Pinpoint the cell where the given text exists, returning its (x, y) midpoint coordinate. 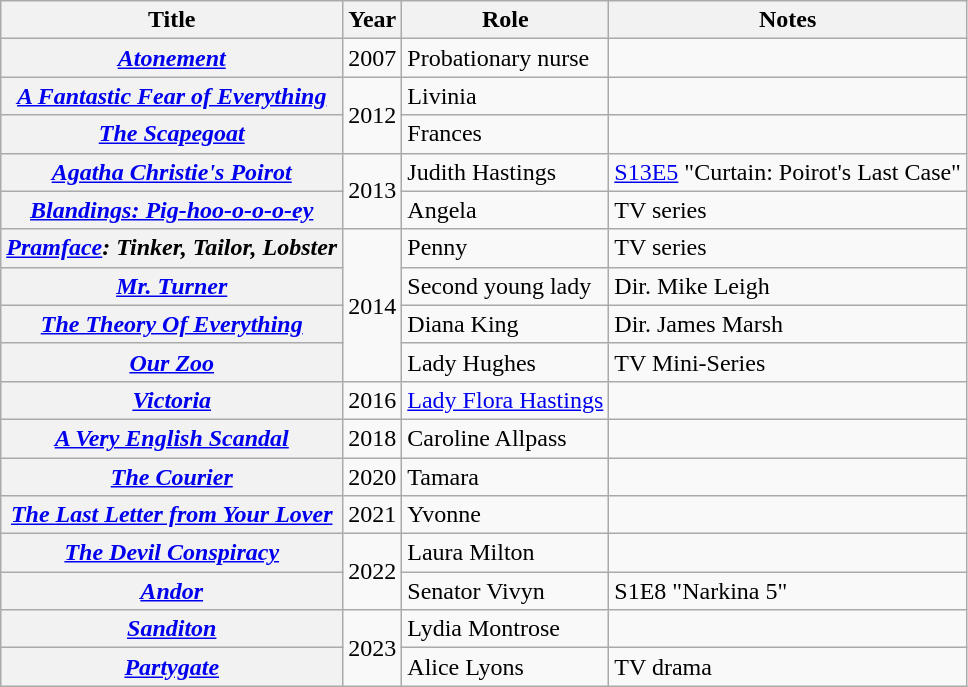
Lady Hughes (506, 362)
Title (172, 20)
2016 (372, 400)
2021 (372, 515)
Mr. Turner (172, 286)
Lydia Montrose (506, 629)
2023 (372, 648)
2014 (372, 305)
Notes (788, 20)
Pramface: Tinker, Tailor, Lobster (172, 248)
A Very English Scandal (172, 438)
The Scapegoat (172, 134)
Senator Vivyn (506, 591)
Penny (506, 248)
Our Zoo (172, 362)
Dir. Mike Leigh (788, 286)
Role (506, 20)
Year (372, 20)
Livinia (506, 96)
Blandings: Pig-hoo-o-o-o-ey (172, 210)
Tamara (506, 477)
Dir. James Marsh (788, 324)
TV Mini-Series (788, 362)
The Last Letter from Your Lover (172, 515)
Lady Flora Hastings (506, 400)
2018 (372, 438)
Second young lady (506, 286)
2012 (372, 115)
TV drama (788, 667)
Judith Hastings (506, 172)
Caroline Allpass (506, 438)
Andor (172, 591)
Agatha Christie's Poirot (172, 172)
2013 (372, 191)
A Fantastic Fear of Everything (172, 96)
Laura Milton (506, 553)
2007 (372, 58)
S13E5 "Curtain: Poirot's Last Case" (788, 172)
Victoria (172, 400)
Probationary nurse (506, 58)
The Devil Conspiracy (172, 553)
Sanditon (172, 629)
2022 (372, 572)
The Theory Of Everything (172, 324)
The Courier (172, 477)
S1E8 "Narkina 5" (788, 591)
Angela (506, 210)
Frances (506, 134)
Diana King (506, 324)
Atonement (172, 58)
2020 (372, 477)
Alice Lyons (506, 667)
Yvonne (506, 515)
Partygate (172, 667)
